Find where the given text appears and provide that cell's center as (X, Y) coordinate. 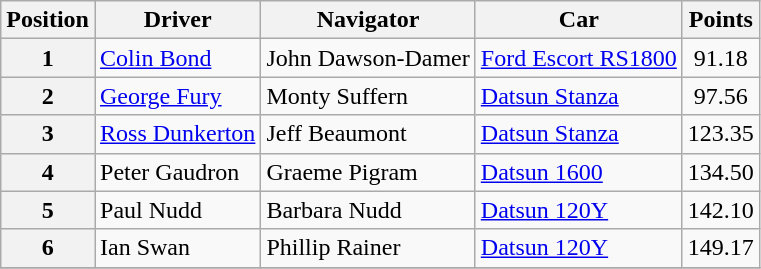
1 (48, 58)
6 (48, 248)
John Dawson-Damer (368, 58)
3 (48, 134)
Phillip Rainer (368, 248)
97.56 (720, 96)
Barbara Nudd (368, 210)
Datsun 1600 (578, 172)
91.18 (720, 58)
Ross Dunkerton (177, 134)
Car (578, 20)
Navigator (368, 20)
5 (48, 210)
142.10 (720, 210)
Jeff Beaumont (368, 134)
123.35 (720, 134)
Ford Escort RS1800 (578, 58)
Paul Nudd (177, 210)
George Fury (177, 96)
Ian Swan (177, 248)
Colin Bond (177, 58)
Points (720, 20)
134.50 (720, 172)
4 (48, 172)
Monty Suffern (368, 96)
Peter Gaudron (177, 172)
Graeme Pigram (368, 172)
Driver (177, 20)
2 (48, 96)
149.17 (720, 248)
Position (48, 20)
